Scan for the cell matching the given text and deliver its [X, Y] coordinate at center. 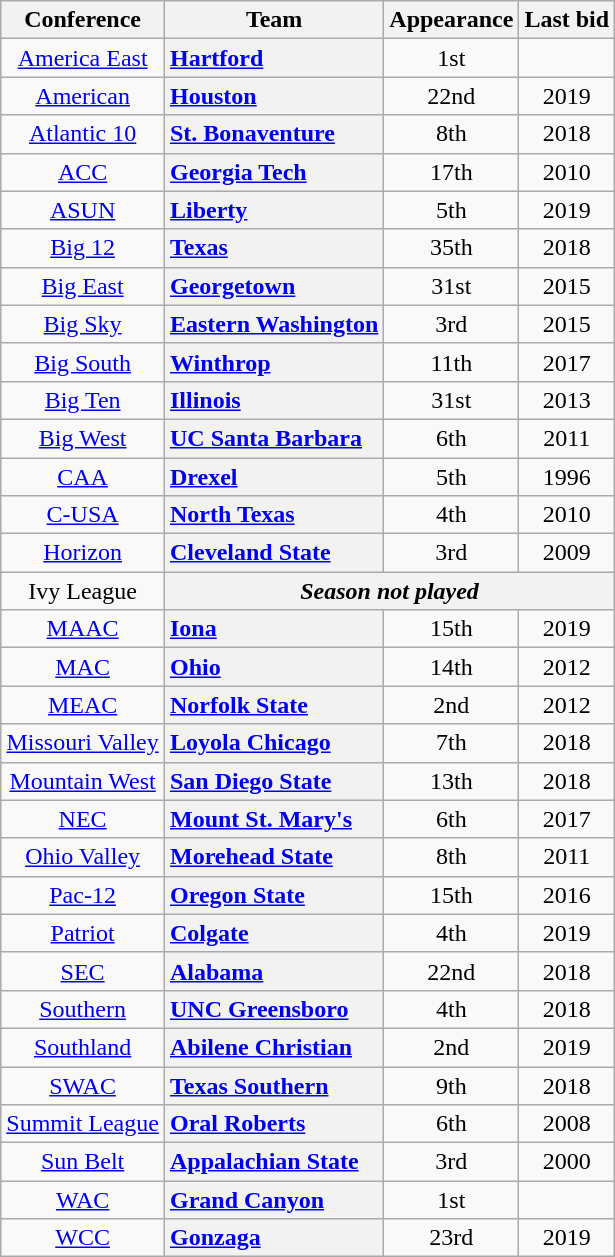
7th [452, 743]
WCC [83, 1238]
Big South [83, 362]
Illinois [274, 400]
Appalachian State [274, 1162]
1996 [567, 477]
CAA [83, 477]
Cleveland State [274, 553]
Mount St. Mary's [274, 819]
2009 [567, 553]
2000 [567, 1162]
Ohio [274, 667]
North Texas [274, 515]
Conference [83, 20]
MAC [83, 667]
Iona [274, 629]
Oregon State [274, 895]
Summit League [83, 1124]
C-USA [83, 515]
Texas Southern [274, 1085]
UC Santa Barbara [274, 438]
Patriot [83, 933]
Hartford [274, 58]
14th [452, 667]
9th [452, 1085]
SEC [83, 971]
Southern [83, 1009]
17th [452, 172]
NEC [83, 819]
Missouri Valley [83, 743]
Last bid [567, 20]
Alabama [274, 971]
Appearance [452, 20]
Team [274, 20]
11th [452, 362]
Oral Roberts [274, 1124]
Texas [274, 248]
Norfolk State [274, 705]
Big Ten [83, 400]
Season not played [389, 591]
Big East [83, 286]
2013 [567, 400]
Abilene Christian [274, 1047]
Ohio Valley [83, 857]
MEAC [83, 705]
America East [83, 58]
St. Bonaventure [274, 134]
Georgia Tech [274, 172]
Big Sky [83, 324]
2008 [567, 1124]
Horizon [83, 553]
Grand Canyon [274, 1200]
SWAC [83, 1085]
Gonzaga [274, 1238]
Atlantic 10 [83, 134]
ACC [83, 172]
Georgetown [274, 286]
WAC [83, 1200]
Pac-12 [83, 895]
Morehead State [274, 857]
Drexel [274, 477]
ASUN [83, 210]
Big West [83, 438]
Mountain West [83, 781]
MAAC [83, 629]
13th [452, 781]
Loyola Chicago [274, 743]
Winthrop [274, 362]
23rd [452, 1238]
Big 12 [83, 248]
Eastern Washington [274, 324]
Colgate [274, 933]
Liberty [274, 210]
UNC Greensboro [274, 1009]
Southland [83, 1047]
Houston [274, 96]
35th [452, 248]
San Diego State [274, 781]
Ivy League [83, 591]
2016 [567, 895]
Sun Belt [83, 1162]
American [83, 96]
